From the cell containing the given text, extract its center point as (X, Y) coordinate. 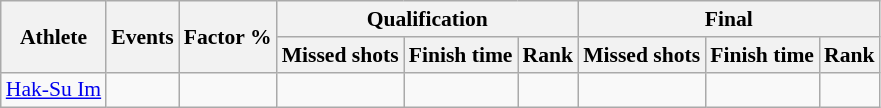
Factor % (228, 36)
Hak-Su Im (54, 90)
Events (142, 36)
Qualification (428, 19)
Final (729, 19)
Athlete (54, 36)
